Find where the given text appears and provide that cell's center as (X, Y) coordinate. 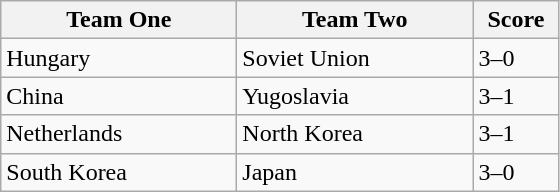
China (119, 96)
South Korea (119, 172)
Hungary (119, 58)
North Korea (355, 134)
Soviet Union (355, 58)
Team One (119, 20)
Yugoslavia (355, 96)
Netherlands (119, 134)
Score (516, 20)
Japan (355, 172)
Team Two (355, 20)
